For the text-containing cell, return its midpoint in (x, y) coordinate format. 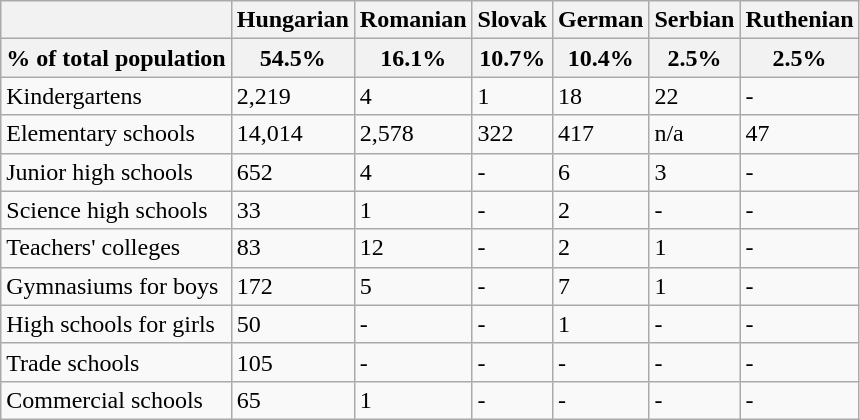
Hungarian (292, 20)
16.1% (413, 58)
Junior high schools (116, 172)
Teachers' colleges (116, 248)
Science high schools (116, 210)
47 (800, 134)
652 (292, 172)
High schools for girls (116, 324)
6 (600, 172)
Slovak (512, 20)
54.5% (292, 58)
Ruthenian (800, 20)
172 (292, 286)
33 (292, 210)
7 (600, 286)
50 (292, 324)
417 (600, 134)
Kindergartens (116, 96)
65 (292, 400)
n/a (694, 134)
18 (600, 96)
12 (413, 248)
3 (694, 172)
Trade schools (116, 362)
83 (292, 248)
5 (413, 286)
Elementary schools (116, 134)
105 (292, 362)
322 (512, 134)
10.4% (600, 58)
Romanian (413, 20)
Gymnasiums for boys (116, 286)
22 (694, 96)
10.7% (512, 58)
2,219 (292, 96)
2,578 (413, 134)
German (600, 20)
% of total population (116, 58)
Commercial schools (116, 400)
Serbian (694, 20)
14,014 (292, 134)
